Capture the cell that displays the provided text and extract its [x, y] central coordinate. 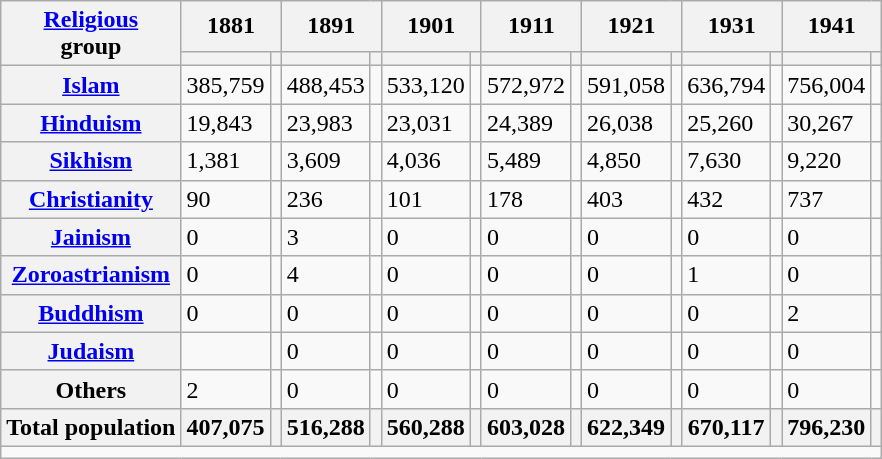
Jainism [91, 237]
19,843 [226, 123]
796,230 [826, 427]
Total population [91, 427]
26,038 [626, 123]
1911 [531, 26]
533,120 [426, 85]
1931 [732, 26]
603,028 [526, 427]
25,260 [726, 123]
407,075 [226, 427]
23,031 [426, 123]
432 [726, 199]
756,004 [826, 85]
516,288 [326, 427]
Sikhism [91, 161]
591,058 [626, 85]
1941 [832, 26]
403 [626, 199]
178 [526, 199]
24,389 [526, 123]
1881 [231, 26]
9,220 [826, 161]
Hinduism [91, 123]
30,267 [826, 123]
1,381 [226, 161]
636,794 [726, 85]
737 [826, 199]
236 [326, 199]
Religiousgroup [91, 34]
622,349 [626, 427]
Buddhism [91, 313]
385,759 [226, 85]
Christianity [91, 199]
4,850 [626, 161]
3,609 [326, 161]
90 [226, 199]
7,630 [726, 161]
Others [91, 389]
488,453 [326, 85]
572,972 [526, 85]
4 [326, 275]
1921 [632, 26]
560,288 [426, 427]
1891 [331, 26]
23,983 [326, 123]
Judaism [91, 351]
4,036 [426, 161]
5,489 [526, 161]
101 [426, 199]
1 [726, 275]
Zoroastrianism [91, 275]
Islam [91, 85]
670,117 [726, 427]
1901 [431, 26]
3 [326, 237]
